Search for the cell housing the specified text and yield its [X, Y] center coordinate. 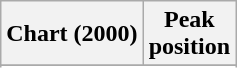
Chart (2000) [72, 34]
Peakposition [189, 34]
